Identify which cell holds the provided text, then report its [X, Y] central coordinate. 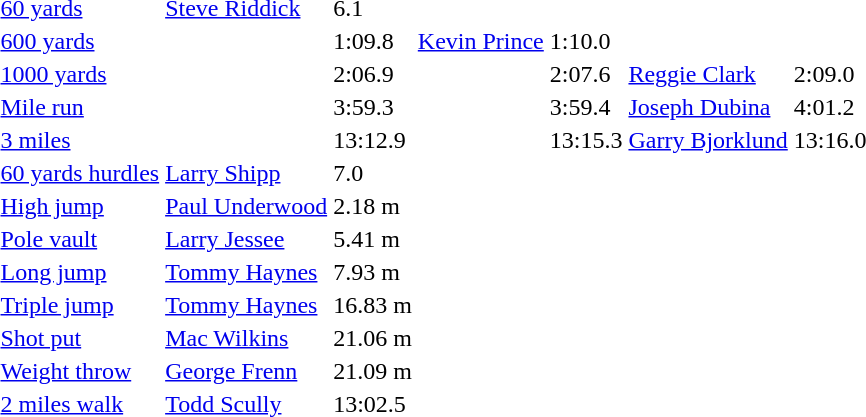
Larry Shipp [246, 173]
13:12.9 [373, 140]
21.09 m [373, 371]
Garry Bjorklund [708, 140]
2:07.6 [586, 74]
Reggie Clark [708, 74]
5.41 m [373, 239]
7.93 m [373, 272]
George Frenn [246, 371]
13:15.3 [586, 140]
3:59.4 [586, 107]
2.18 m [373, 206]
16.83 m [373, 305]
Larry Jessee [246, 239]
Paul Underwood [246, 206]
Joseph Dubina [708, 107]
Kevin Prince [480, 41]
2:06.9 [373, 74]
1:09.8 [373, 41]
3:59.3 [373, 107]
21.06 m [373, 338]
1:10.0 [586, 41]
7.0 [373, 173]
Mac Wilkins [246, 338]
